Return the [X, Y] coordinate for the center point of the cell that contains the specified text.  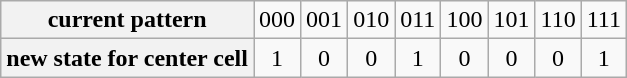
010 [372, 20]
001 [324, 20]
111 [604, 20]
101 [512, 20]
new state for center cell [128, 58]
000 [278, 20]
011 [418, 20]
100 [464, 20]
110 [558, 20]
current pattern [128, 20]
